Identify which cell holds the provided text, then report its [X, Y] central coordinate. 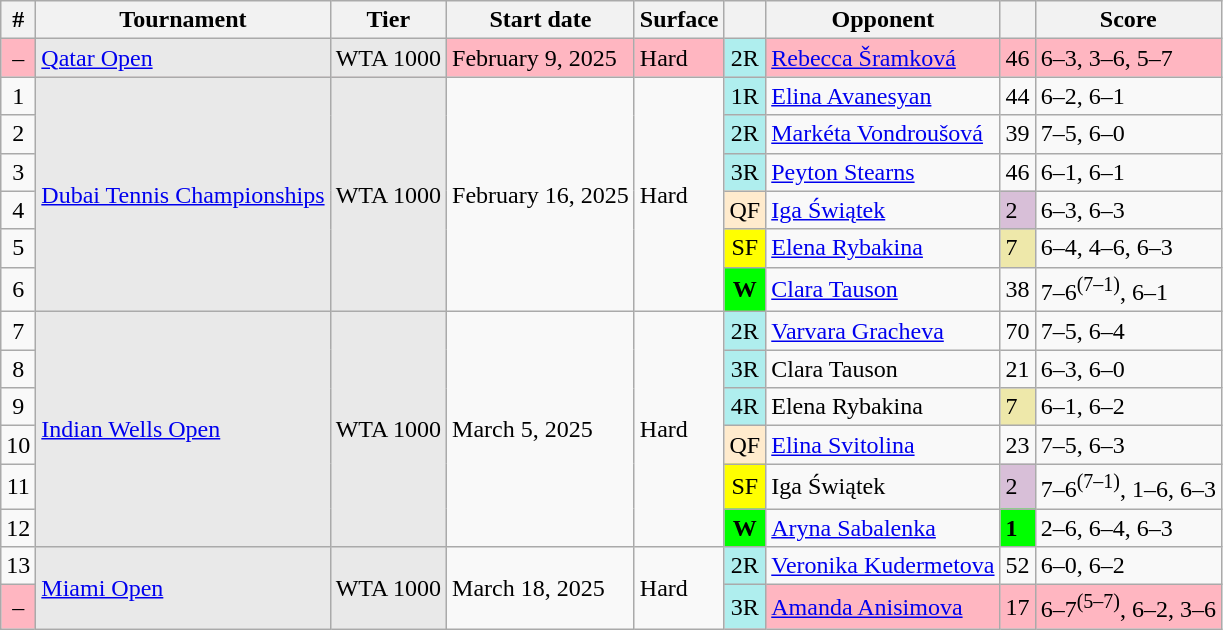
6–4, 4–6, 6–3 [1128, 248]
February 9, 2025 [541, 58]
Qatar Open [183, 58]
Elina Avanesyan [883, 96]
# [18, 20]
38 [1018, 290]
7–5, 6–4 [1128, 331]
4 [18, 210]
13 [18, 566]
21 [1018, 369]
6–3, 3–6, 5–7 [1128, 58]
6–0, 6–2 [1128, 566]
Peyton Stearns [883, 172]
70 [1018, 331]
2–6, 6–4, 6–3 [1128, 528]
7–6(7–1), 6–1 [1128, 290]
Rebecca Šramková [883, 58]
3 [18, 172]
6–1, 6–2 [1128, 407]
Surface [679, 20]
7–5, 6–3 [1128, 445]
1R [745, 96]
Varvara Gracheva [883, 331]
7–5, 6–0 [1128, 134]
February 16, 2025 [541, 194]
March 5, 2025 [541, 430]
6–2, 6–1 [1128, 96]
6–3, 6–3 [1128, 210]
6 [18, 290]
23 [1018, 445]
Markéta Vondroušová [883, 134]
10 [18, 445]
52 [1018, 566]
12 [18, 528]
6–3, 6–0 [1128, 369]
6–7(5–7), 6–2, 3–6 [1128, 608]
Opponent [883, 20]
Amanda Anisimova [883, 608]
5 [18, 248]
9 [18, 407]
17 [1018, 608]
Miami Open [183, 588]
Indian Wells Open [183, 430]
Tournament [183, 20]
39 [1018, 134]
4R [745, 407]
Aryna Sabalenka [883, 528]
Score [1128, 20]
44 [1018, 96]
Start date [541, 20]
Tier [388, 20]
7–6(7–1), 1–6, 6–3 [1128, 486]
6–1, 6–1 [1128, 172]
11 [18, 486]
Dubai Tennis Championships [183, 194]
Elina Svitolina [883, 445]
Veronika Kudermetova [883, 566]
8 [18, 369]
March 18, 2025 [541, 588]
